From the cell containing the given text, extract its center point as [X, Y] coordinate. 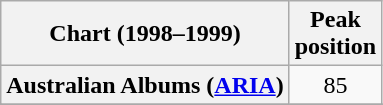
85 [335, 85]
Australian Albums (ARIA) [145, 85]
Chart (1998–1999) [145, 34]
Peakposition [335, 34]
